For the text-containing cell, return its midpoint in (X, Y) coordinate format. 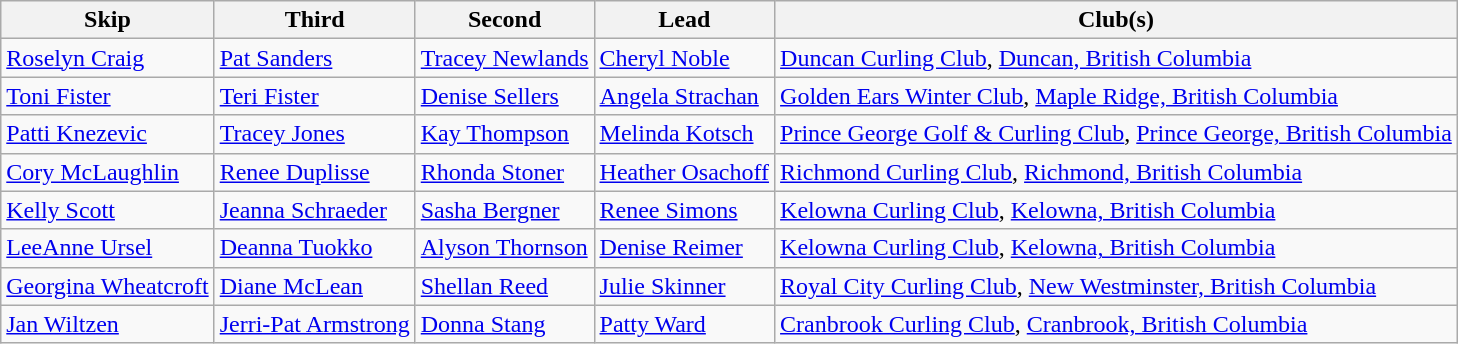
Patty Ward (684, 324)
Cheryl Noble (684, 58)
Julie Skinner (684, 286)
Teri Fister (314, 96)
Denise Reimer (684, 248)
Rhonda Stoner (504, 172)
Deanna Tuokko (314, 248)
Shellan Reed (504, 286)
Royal City Curling Club, New Westminster, British Columbia (1116, 286)
Angela Strachan (684, 96)
Cory McLaughlin (108, 172)
Tracey Newlands (504, 58)
Jeanna Schraeder (314, 210)
Golden Ears Winter Club, Maple Ridge, British Columbia (1116, 96)
Diane McLean (314, 286)
Jan Wiltzen (108, 324)
LeeAnne Ursel (108, 248)
Kay Thompson (504, 134)
Roselyn Craig (108, 58)
Denise Sellers (504, 96)
Heather Osachoff (684, 172)
Second (504, 20)
Cranbrook Curling Club, Cranbrook, British Columbia (1116, 324)
Duncan Curling Club, Duncan, British Columbia (1116, 58)
Renee Simons (684, 210)
Toni Fister (108, 96)
Skip (108, 20)
Pat Sanders (314, 58)
Sasha Bergner (504, 210)
Third (314, 20)
Lead (684, 20)
Patti Knezevic (108, 134)
Club(s) (1116, 20)
Kelly Scott (108, 210)
Tracey Jones (314, 134)
Alyson Thornson (504, 248)
Richmond Curling Club, Richmond, British Columbia (1116, 172)
Melinda Kotsch (684, 134)
Georgina Wheatcroft (108, 286)
Jerri-Pat Armstrong (314, 324)
Renee Duplisse (314, 172)
Prince George Golf & Curling Club, Prince George, British Columbia (1116, 134)
Donna Stang (504, 324)
